Search for the cell housing the specified text and yield its (X, Y) center coordinate. 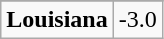
-3.0 (138, 20)
Louisiana (57, 20)
